Output the [x, y] coordinate of the center of the cell containing the given text.  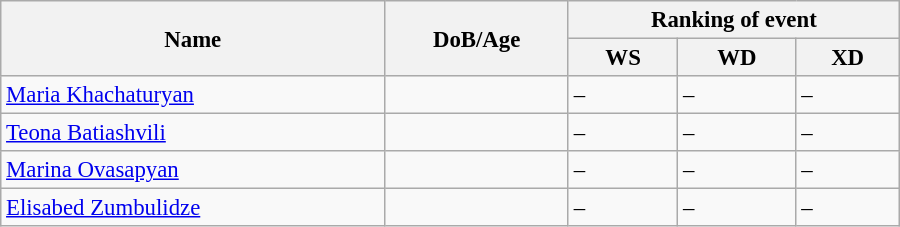
Maria Khachaturyan [193, 95]
XD [848, 58]
Ranking of event [734, 20]
Elisabed Zumbulidze [193, 208]
WD [737, 58]
WS [622, 58]
Teona Batiashvili [193, 133]
Name [193, 38]
Marina Ovasapyan [193, 170]
DoB/Age [477, 38]
